For the text-containing cell, return its midpoint in [X, Y] coordinate format. 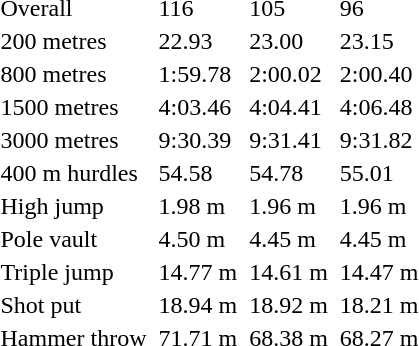
14.61 m [289, 272]
23.00 [289, 41]
1.96 m [289, 206]
18.92 m [289, 305]
54.78 [289, 173]
1:59.78 [198, 74]
14.77 m [198, 272]
4.45 m [289, 239]
2:00.02 [289, 74]
9:31.41 [289, 140]
4:03.46 [198, 107]
18.94 m [198, 305]
22.93 [198, 41]
1.98 m [198, 206]
4:04.41 [289, 107]
9:30.39 [198, 140]
4.50 m [198, 239]
54.58 [198, 173]
